Detect which cell encompasses the target text, then output its (x, y) center coordinate. 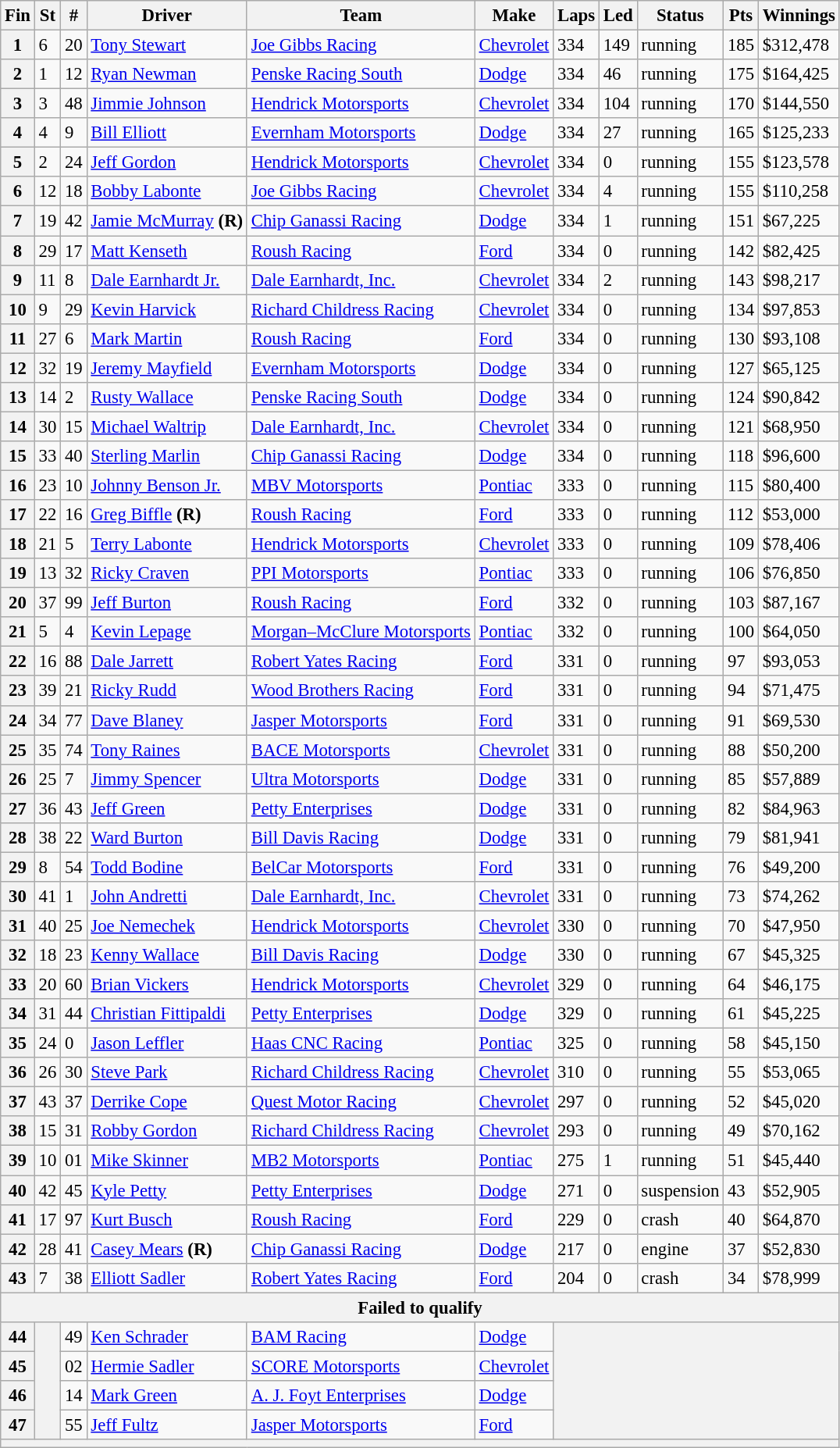
64 (742, 985)
$125,233 (799, 133)
Mark Green (167, 1396)
$45,325 (799, 955)
Led (618, 16)
Kyle Petty (167, 1190)
Winnings (799, 16)
Johnny Benson Jr. (167, 485)
$45,020 (799, 1102)
Robby Gordon (167, 1132)
$93,053 (799, 662)
$96,600 (799, 456)
Jeff Green (167, 808)
Ricky Rudd (167, 691)
$47,950 (799, 926)
$98,217 (799, 280)
94 (742, 691)
Tony Raines (167, 750)
109 (742, 544)
Todd Bodine (167, 867)
Hermie Sadler (167, 1366)
# (73, 16)
165 (742, 133)
$81,941 (799, 838)
Mark Martin (167, 338)
Rusty Wallace (167, 398)
54 (73, 867)
Bill Elliott (167, 133)
67 (742, 955)
Kevin Harvick (167, 309)
121 (742, 426)
143 (742, 280)
Haas CNC Racing (361, 1043)
106 (742, 573)
Status (681, 16)
310 (576, 1072)
77 (73, 720)
Ricky Craven (167, 573)
124 (742, 398)
175 (742, 74)
149 (618, 45)
Tony Stewart (167, 45)
91 (742, 720)
$70,162 (799, 1132)
Jamie McMurray (R) (167, 221)
$123,578 (799, 162)
$80,400 (799, 485)
$90,842 (799, 398)
$53,000 (799, 515)
$64,050 (799, 632)
271 (576, 1190)
48 (73, 104)
BAM Racing (361, 1337)
engine (681, 1249)
Bobby Labonte (167, 191)
52 (742, 1102)
Brian Vickers (167, 985)
$93,108 (799, 338)
A. J. Foyt Enterprises (361, 1396)
$76,850 (799, 573)
Ken Schrader (167, 1337)
151 (742, 221)
99 (73, 603)
Matt Kenseth (167, 251)
204 (576, 1278)
100 (742, 632)
$68,950 (799, 426)
Joe Nemechek (167, 926)
70 (742, 926)
$52,905 (799, 1190)
$97,853 (799, 309)
$74,262 (799, 897)
Ward Burton (167, 838)
$69,530 (799, 720)
51 (742, 1161)
185 (742, 45)
$46,175 (799, 985)
47 (18, 1425)
60 (73, 985)
$52,830 (799, 1249)
Quest Motor Racing (361, 1102)
MB2 Motorsports (361, 1161)
Jeff Gordon (167, 162)
112 (742, 515)
85 (742, 779)
$84,963 (799, 808)
$164,425 (799, 74)
Dave Blaney (167, 720)
Wood Brothers Racing (361, 691)
130 (742, 338)
170 (742, 104)
115 (742, 485)
Steve Park (167, 1072)
$45,225 (799, 1014)
$57,889 (799, 779)
Driver (167, 16)
BelCar Motorsports (361, 867)
73 (742, 897)
297 (576, 1102)
104 (618, 104)
Derrike Cope (167, 1102)
$49,200 (799, 867)
Christian Fittipaldi (167, 1014)
$312,478 (799, 45)
127 (742, 368)
134 (742, 309)
Fin (18, 16)
$53,065 (799, 1072)
Laps (576, 16)
Failed to qualify (420, 1307)
Jimmie Johnson (167, 104)
76 (742, 867)
Jeremy Mayfield (167, 368)
Dale Jarrett (167, 662)
$45,440 (799, 1161)
John Andretti (167, 897)
$87,167 (799, 603)
suspension (681, 1190)
$78,999 (799, 1278)
Dale Earnhardt Jr. (167, 280)
01 (73, 1161)
Terry Labonte (167, 544)
103 (742, 603)
Kevin Lepage (167, 632)
$78,406 (799, 544)
Sterling Marlin (167, 456)
293 (576, 1132)
Morgan–McClure Motorsports (361, 632)
142 (742, 251)
Kenny Wallace (167, 955)
61 (742, 1014)
$64,870 (799, 1219)
SCORE Motorsports (361, 1366)
$110,258 (799, 191)
Jimmy Spencer (167, 779)
Pts (742, 16)
PPI Motorsports (361, 573)
74 (73, 750)
229 (576, 1219)
$45,150 (799, 1043)
$65,125 (799, 368)
Greg Biffle (R) (167, 515)
02 (73, 1366)
82 (742, 808)
$82,425 (799, 251)
Jason Leffler (167, 1043)
217 (576, 1249)
Make (514, 16)
MBV Motorsports (361, 485)
118 (742, 456)
$50,200 (799, 750)
Jeff Burton (167, 603)
275 (576, 1161)
Ultra Motorsports (361, 779)
BACE Motorsports (361, 750)
St (47, 16)
79 (742, 838)
Ryan Newman (167, 74)
Team (361, 16)
58 (742, 1043)
Mike Skinner (167, 1161)
$144,550 (799, 104)
$71,475 (799, 691)
Elliott Sadler (167, 1278)
Casey Mears (R) (167, 1249)
$67,225 (799, 221)
325 (576, 1043)
Jeff Fultz (167, 1425)
Michael Waltrip (167, 426)
Kurt Busch (167, 1219)
